Find where the given text appears and provide that cell's center as (x, y) coordinate. 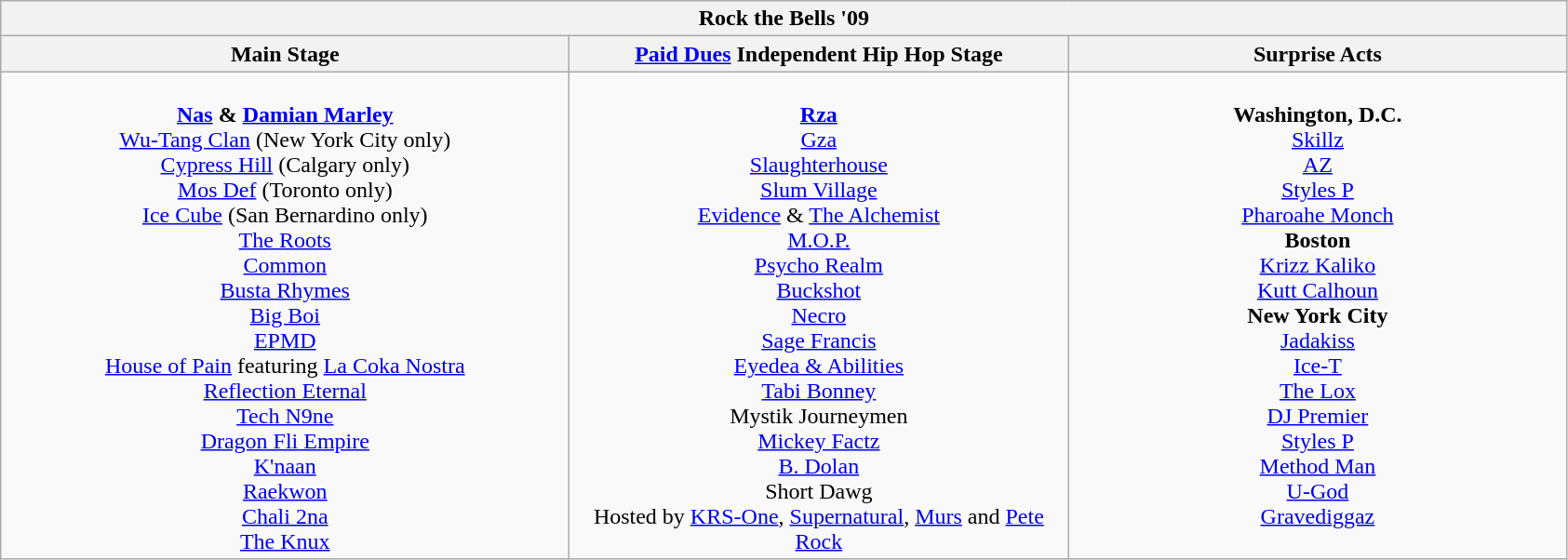
Surprise Acts (1318, 54)
Main Stage (285, 54)
Paid Dues Independent Hip Hop Stage (819, 54)
Rock the Bells '09 (784, 19)
